Scan for the cell matching the given text and deliver its [x, y] coordinate at center. 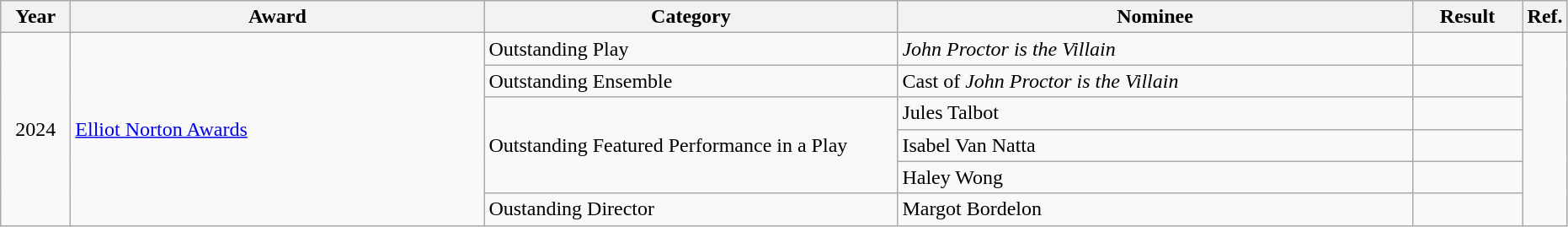
Outstanding Featured Performance in a Play [691, 145]
Elliot Norton Awards [278, 129]
2024 [35, 129]
Jules Talbot [1155, 113]
Cast of John Proctor is the Villain [1155, 81]
Year [35, 17]
John Proctor is the Villain [1155, 49]
Nominee [1155, 17]
Margot Bordelon [1155, 209]
Haley Wong [1155, 177]
Outstanding Ensemble [691, 81]
Oustanding Director [691, 209]
Award [278, 17]
Isabel Van Natta [1155, 145]
Ref. [1544, 17]
Outstanding Play [691, 49]
Category [691, 17]
Result [1467, 17]
